Locate the cell with the specified text and output its [x, y] center coordinate. 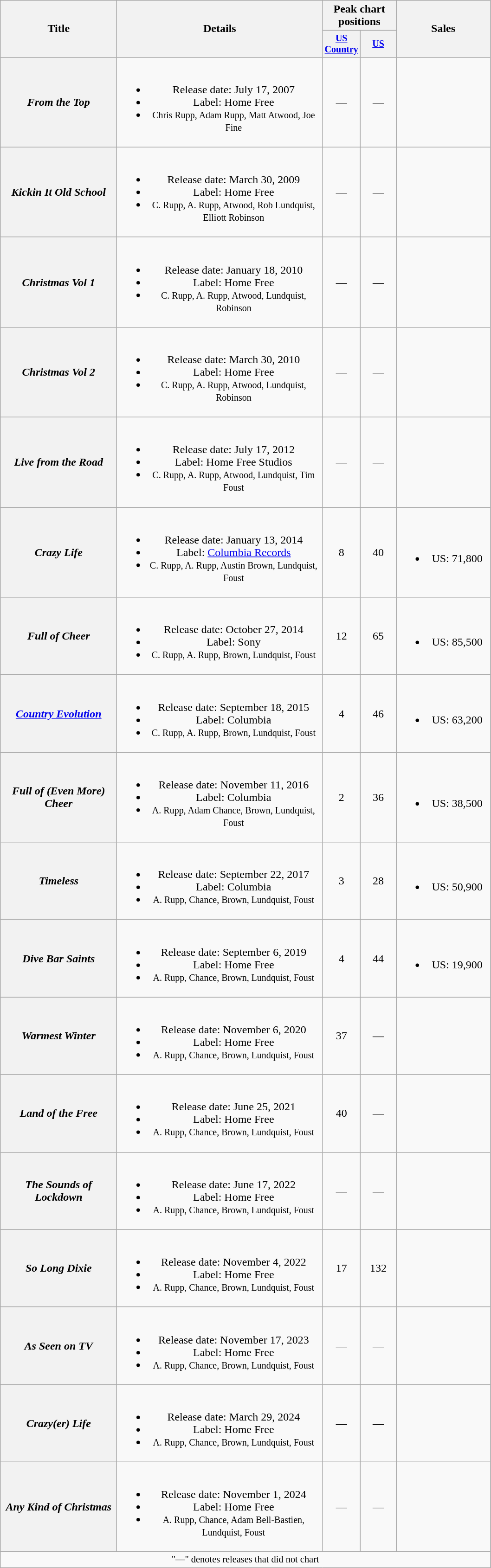
17 [342, 1268]
Dive Bar Saints [58, 958]
Release date: July 17, 2007Label: Home FreeChris Rupp, Adam Rupp, Matt Atwood, Joe Fine [220, 102]
Crazy Life [58, 552]
Release date: November 1, 2024Label: Home FreeA. Rupp, Chance, Adam Bell-Bastien, Lundquist, Foust [220, 1507]
Release date: November 11, 2016Label: ColumbiaA. Rupp, Adam Chance, Brown, Lundquist, Foust [220, 797]
Warmest Winter [58, 1036]
The Sounds of Lockdown [58, 1191]
Release date: July 17, 2012Label: Home Free StudiosC. Rupp, A. Rupp, Atwood, Lundquist, Tim Foust [220, 462]
Title [58, 29]
Release date: June 17, 2022Label: Home FreeA. Rupp, Chance, Brown, Lundquist, Foust [220, 1191]
US Country [342, 44]
Release date: November 17, 2023Label: Home FreeA. Rupp, Chance, Brown, Lundquist, Foust [220, 1346]
Details [220, 29]
Release date: March 29, 2024Label: Home FreeA. Rupp, Chance, Brown, Lundquist, Foust [220, 1423]
46 [379, 713]
Kickin It Old School [58, 192]
Release date: January 18, 2010Label: Home FreeC. Rupp, A. Rupp, Atwood, Lundquist, Robinson [220, 282]
Release date: November 6, 2020Label: Home FreeA. Rupp, Chance, Brown, Lundquist, Foust [220, 1036]
3 [342, 881]
From the Top [58, 102]
"—" denotes releases that did not chart [245, 1560]
US: 38,500 [444, 797]
Land of the Free [58, 1113]
Full of (Even More) Cheer [58, 797]
36 [379, 797]
28 [379, 881]
US: 19,900 [444, 958]
Release date: March 30, 2010Label: Home FreeC. Rupp, A. Rupp, Atwood, Lundquist, Robinson [220, 372]
So Long Dixie [58, 1268]
As Seen on TV [58, 1346]
65 [379, 636]
US [379, 44]
Release date: June 25, 2021Label: Home FreeA. Rupp, Chance, Brown, Lundquist, Foust [220, 1113]
Release date: March 30, 2009Label: Home Free C. Rupp, A. Rupp, Atwood, Rob Lundquist, Elliott Robinson [220, 192]
2 [342, 797]
Sales [444, 29]
US: 71,800 [444, 552]
8 [342, 552]
Peak chartpositions [359, 16]
Release date: January 13, 2014Label: Columbia RecordsC. Rupp, A. Rupp, Austin Brown, Lundquist, Foust [220, 552]
Timeless [58, 881]
Live from the Road [58, 462]
Release date: October 27, 2014Label: SonyC. Rupp, A. Rupp, Brown, Lundquist, Foust [220, 636]
44 [379, 958]
Release date: November 4, 2022Label: Home FreeA. Rupp, Chance, Brown, Lundquist, Foust [220, 1268]
Country Evolution [58, 713]
37 [342, 1036]
Christmas Vol 1 [58, 282]
US: 50,900 [444, 881]
US: 85,500 [444, 636]
Crazy(er) Life [58, 1423]
12 [342, 636]
US: 63,200 [444, 713]
Christmas Vol 2 [58, 372]
Release date: September 22, 2017Label: ColumbiaA. Rupp, Chance, Brown, Lundquist, Foust [220, 881]
Full of Cheer [58, 636]
Release date: September 6, 2019Label: Home FreeA. Rupp, Chance, Brown, Lundquist, Foust [220, 958]
132 [379, 1268]
Release date: September 18, 2015Label: ColumbiaC. Rupp, A. Rupp, Brown, Lundquist, Foust [220, 713]
Any Kind of Christmas [58, 1507]
